Pinpoint the cell where the given text exists, returning its [x, y] midpoint coordinate. 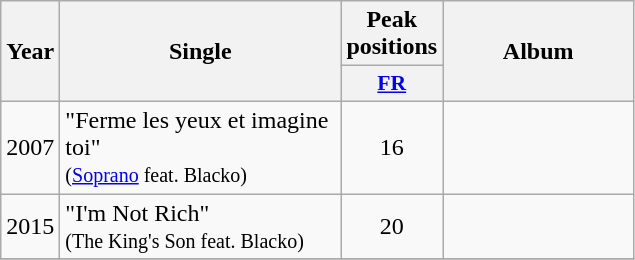
Peak positions [392, 34]
20 [392, 226]
16 [392, 147]
2007 [30, 147]
"Ferme les yeux et imagine toi"(Soprano feat. Blacko) [200, 147]
Single [200, 52]
2015 [30, 226]
Year [30, 52]
FR [392, 84]
"I'm Not Rich"(The King's Son feat. Blacko) [200, 226]
Album [538, 52]
